Locate the cell with the specified text and output its (x, y) center coordinate. 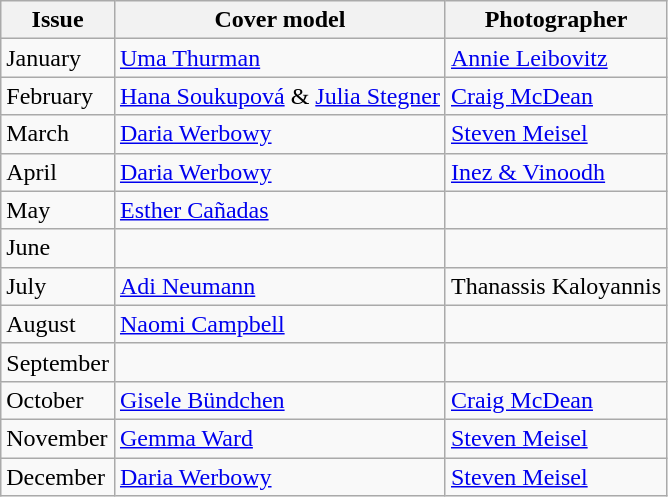
August (58, 324)
Inez & Vinoodh (556, 172)
October (58, 400)
January (58, 58)
Hana Soukupová & Julia Stegner (280, 96)
Gemma Ward (280, 438)
May (58, 210)
June (58, 248)
Naomi Campbell (280, 324)
February (58, 96)
Esther Cañadas (280, 210)
Adi Neumann (280, 286)
Cover model (280, 20)
March (58, 134)
July (58, 286)
November (58, 438)
Uma Thurman (280, 58)
Issue (58, 20)
Thanassis Kaloyannis (556, 286)
Photographer (556, 20)
December (58, 477)
Annie Leibovitz (556, 58)
April (58, 172)
September (58, 362)
Gisele Bündchen (280, 400)
